Identify which cell holds the provided text, then report its [x, y] central coordinate. 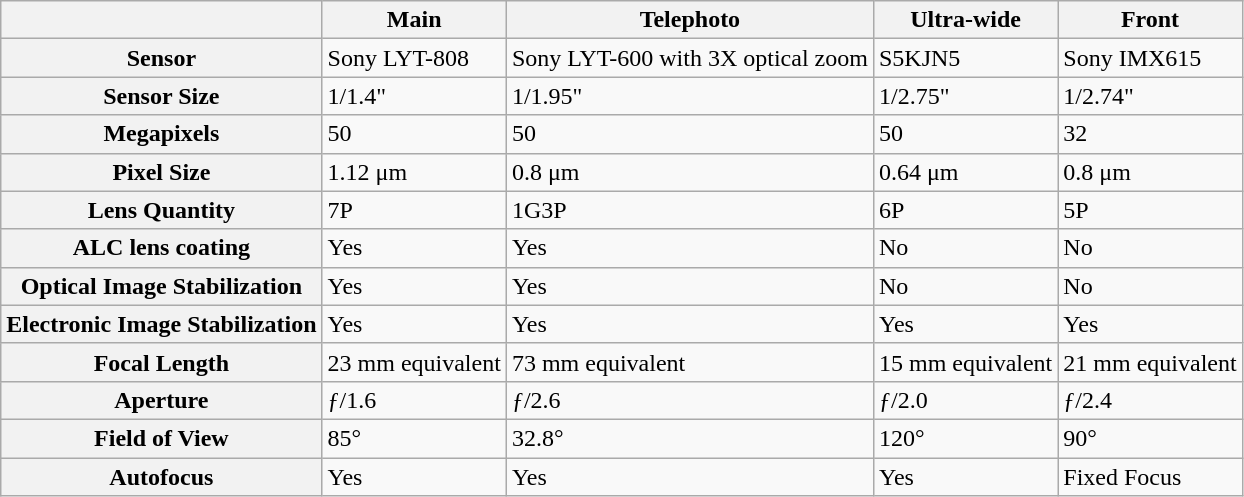
Electronic Image Stabilization [162, 324]
Sony LYT-600 with 3X optical zoom [690, 58]
ƒ/2.0 [965, 400]
1/2.75" [965, 96]
21 mm equivalent [1150, 362]
32 [1150, 134]
Aperture [162, 400]
Lens Quantity [162, 210]
23 mm equivalent [414, 362]
1G3P [690, 210]
Pixel Size [162, 172]
Telephoto [690, 20]
Sony LYT-808 [414, 58]
1.12 μm [414, 172]
5P [1150, 210]
ƒ/2.6 [690, 400]
1/1.95" [690, 96]
Megapixels [162, 134]
ƒ/2.4 [1150, 400]
Main [414, 20]
Sony IMX615 [1150, 58]
Autofocus [162, 477]
Optical Image Stabilization [162, 286]
0.64 μm [965, 172]
S5KJN5 [965, 58]
Field of View [162, 438]
Fixed Focus [1150, 477]
32.8° [690, 438]
15 mm equivalent [965, 362]
73 mm equivalent [690, 362]
Front [1150, 20]
6P [965, 210]
Sensor [162, 58]
Ultra-wide [965, 20]
1/1.4" [414, 96]
85° [414, 438]
7P [414, 210]
Focal Length [162, 362]
Sensor Size [162, 96]
1/2.74" [1150, 96]
ALC lens coating [162, 248]
90° [1150, 438]
120° [965, 438]
ƒ/1.6 [414, 400]
